From the cell containing the given text, extract its center point as (X, Y) coordinate. 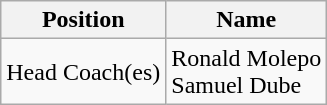
Head Coach(es) (84, 72)
Ronald MolepoSamuel Dube (246, 72)
Name (246, 20)
Position (84, 20)
